Return (x, y) of the center of cell containing provided text 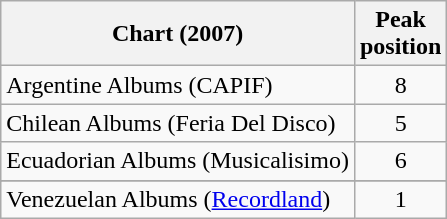
1 (400, 199)
Chart (2007) (178, 34)
Argentine Albums (CAPIF) (178, 85)
Venezuelan Albums (Recordland) (178, 199)
8 (400, 85)
Ecuadorian Albums (Musicalisimo) (178, 161)
Chilean Albums (Feria Del Disco) (178, 123)
5 (400, 123)
6 (400, 161)
Peakposition (400, 34)
